For the text-containing cell, return its midpoint in (x, y) coordinate format. 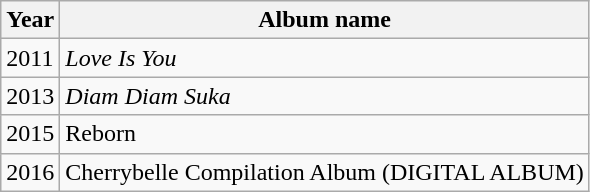
2015 (30, 134)
2013 (30, 96)
Album name (325, 20)
Reborn (325, 134)
2011 (30, 58)
Cherrybelle Compilation Album (DIGITAL ALBUM) (325, 172)
2016 (30, 172)
Love Is You (325, 58)
Year (30, 20)
Diam Diam Suka (325, 96)
